Return the (x, y) coordinate for the center point of the cell that contains the specified text.  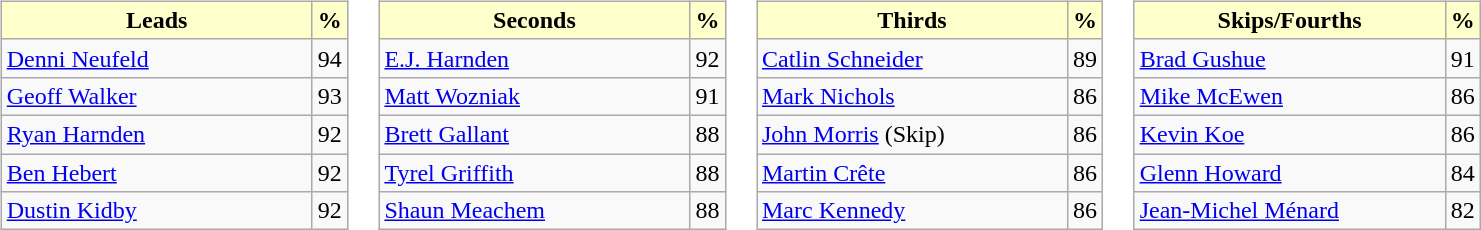
Ben Hebert (156, 173)
Ryan Harnden (156, 134)
Glenn Howard (1290, 173)
84 (1462, 173)
94 (330, 58)
Seconds (534, 20)
Jean-Michel Ménard (1290, 211)
Dustin Kidby (156, 211)
89 (1086, 58)
Leads (156, 20)
Thirds (912, 20)
Kevin Koe (1290, 134)
Denni Neufeld (156, 58)
Catlin Schneider (912, 58)
82 (1462, 211)
Marc Kennedy (912, 211)
Martin Crête (912, 173)
E.J. Harnden (534, 58)
Mike McEwen (1290, 96)
Brad Gushue (1290, 58)
Matt Wozniak (534, 96)
Shaun Meachem (534, 211)
Geoff Walker (156, 96)
Skips/Fourths (1290, 20)
Mark Nichols (912, 96)
John Morris (Skip) (912, 134)
Brett Gallant (534, 134)
Tyrel Griffith (534, 173)
93 (330, 96)
